For the text-containing cell, return its midpoint in (x, y) coordinate format. 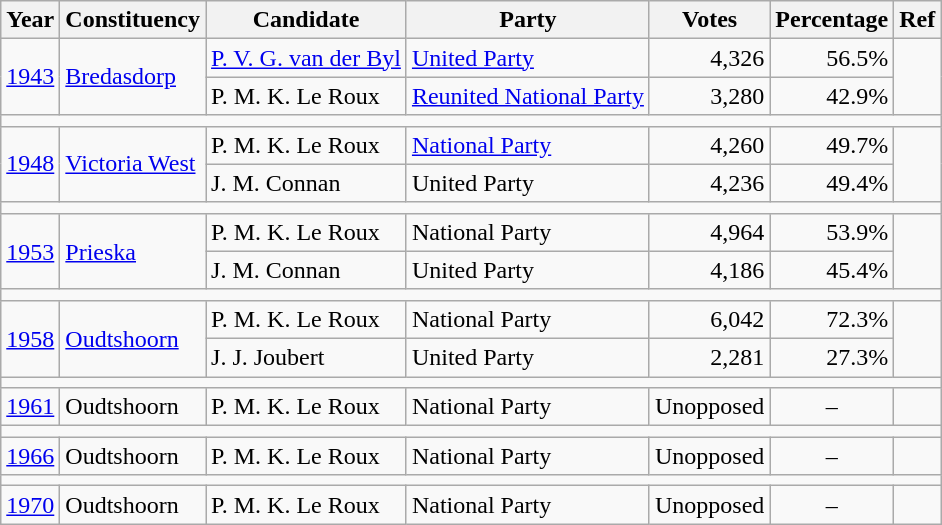
4,964 (709, 232)
4,236 (709, 183)
Candidate (306, 20)
72.3% (832, 319)
56.5% (832, 58)
1953 (30, 251)
1966 (30, 456)
1961 (30, 407)
42.9% (832, 96)
53.9% (832, 232)
45.4% (832, 270)
49.4% (832, 183)
P. V. G. van der Byl (306, 58)
49.7% (832, 145)
6,042 (709, 319)
1948 (30, 164)
4,186 (709, 270)
Year (30, 20)
J. J. Joubert (306, 357)
3,280 (709, 96)
Constituency (133, 20)
Bredasdorp (133, 77)
Reunited National Party (528, 96)
Percentage (832, 20)
4,326 (709, 58)
Victoria West (133, 164)
Party (528, 20)
2,281 (709, 357)
1958 (30, 338)
4,260 (709, 145)
1970 (30, 505)
Prieska (133, 251)
27.3% (832, 357)
Votes (709, 20)
Ref (918, 20)
1943 (30, 77)
